Return [X, Y] of the center of cell containing provided text 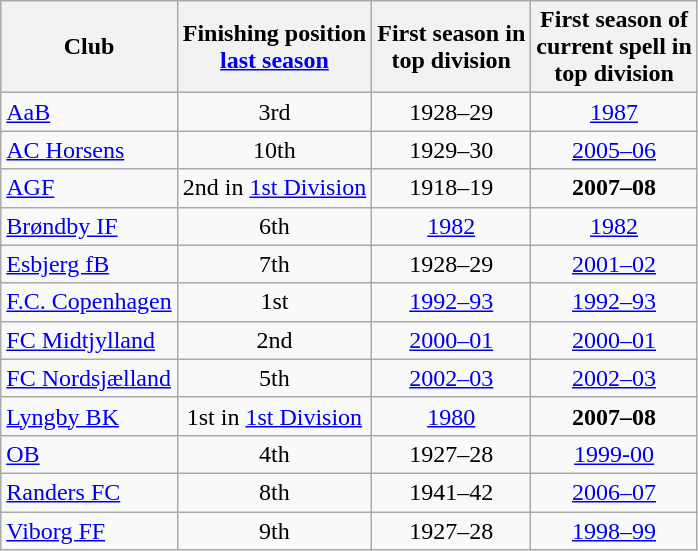
OB [89, 454]
F.C. Copenhagen [89, 302]
2001–02 [614, 264]
1987 [614, 112]
3rd [274, 112]
4th [274, 454]
5th [274, 378]
1st [274, 302]
AaB [89, 112]
10th [274, 150]
First season ofcurrent spell intop division [614, 47]
FC Nordsjælland [89, 378]
First season intop division [452, 47]
2nd [274, 340]
Esbjerg fB [89, 264]
2nd in 1st Division [274, 188]
Finishing positionlast season [274, 47]
8th [274, 492]
Brøndby IF [89, 226]
9th [274, 531]
Viborg FF [89, 531]
AC Horsens [89, 150]
AGF [89, 188]
Club [89, 47]
2005–06 [614, 150]
1929–30 [452, 150]
1999-00 [614, 454]
1918–19 [452, 188]
Lyngby BK [89, 416]
2006–07 [614, 492]
1st in 1st Division [274, 416]
6th [274, 226]
1980 [452, 416]
7th [274, 264]
1998–99 [614, 531]
Randers FC [89, 492]
FC Midtjylland [89, 340]
1941–42 [452, 492]
